For the text-containing cell, return its midpoint in (X, Y) coordinate format. 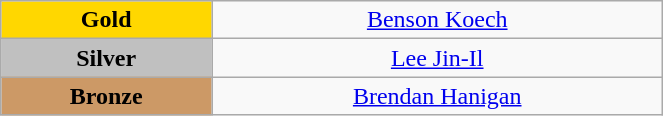
Bronze (106, 96)
Benson Koech (438, 20)
Silver (106, 58)
Gold (106, 20)
Lee Jin-Il (438, 58)
Brendan Hanigan (438, 96)
